Search for the cell housing the specified text and yield its [x, y] center coordinate. 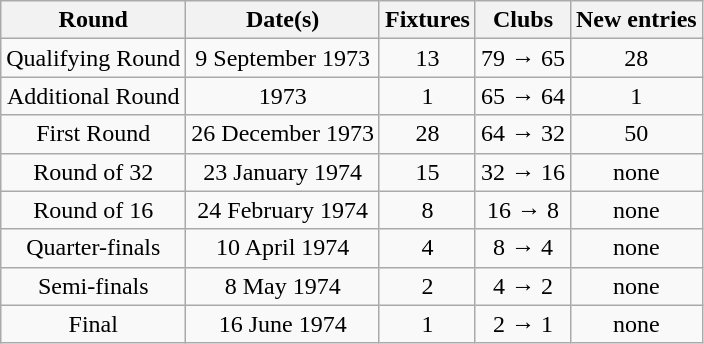
16 → 8 [522, 210]
4 [427, 248]
Quarter-finals [94, 248]
10 April 1974 [283, 248]
Final [94, 324]
Qualifying Round [94, 58]
Date(s) [283, 20]
23 January 1974 [283, 172]
1973 [283, 96]
26 December 1973 [283, 134]
8 → 4 [522, 248]
16 June 1974 [283, 324]
24 February 1974 [283, 210]
4 → 2 [522, 286]
Round of 16 [94, 210]
Clubs [522, 20]
65 → 64 [522, 96]
32 → 16 [522, 172]
9 September 1973 [283, 58]
64 → 32 [522, 134]
13 [427, 58]
Round [94, 20]
2 → 1 [522, 324]
New entries [636, 20]
First Round [94, 134]
15 [427, 172]
2 [427, 286]
Fixtures [427, 20]
Semi-finals [94, 286]
Additional Round [94, 96]
Round of 32 [94, 172]
79 → 65 [522, 58]
50 [636, 134]
8 May 1974 [283, 286]
8 [427, 210]
